Identify which cell holds the provided text, then report its (X, Y) central coordinate. 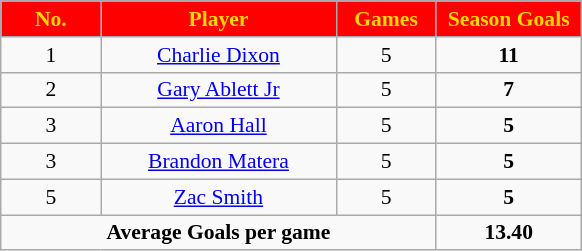
13.40 (508, 233)
Games (386, 19)
No. (51, 19)
Player (218, 19)
Charlie Dixon (218, 55)
Brandon Matera (218, 162)
Season Goals (508, 19)
7 (508, 90)
Average Goals per game (218, 233)
1 (51, 55)
11 (508, 55)
2 (51, 90)
Zac Smith (218, 197)
Gary Ablett Jr (218, 90)
Aaron Hall (218, 126)
